Return the [X, Y] coordinate for the center point of the cell that contains the specified text.  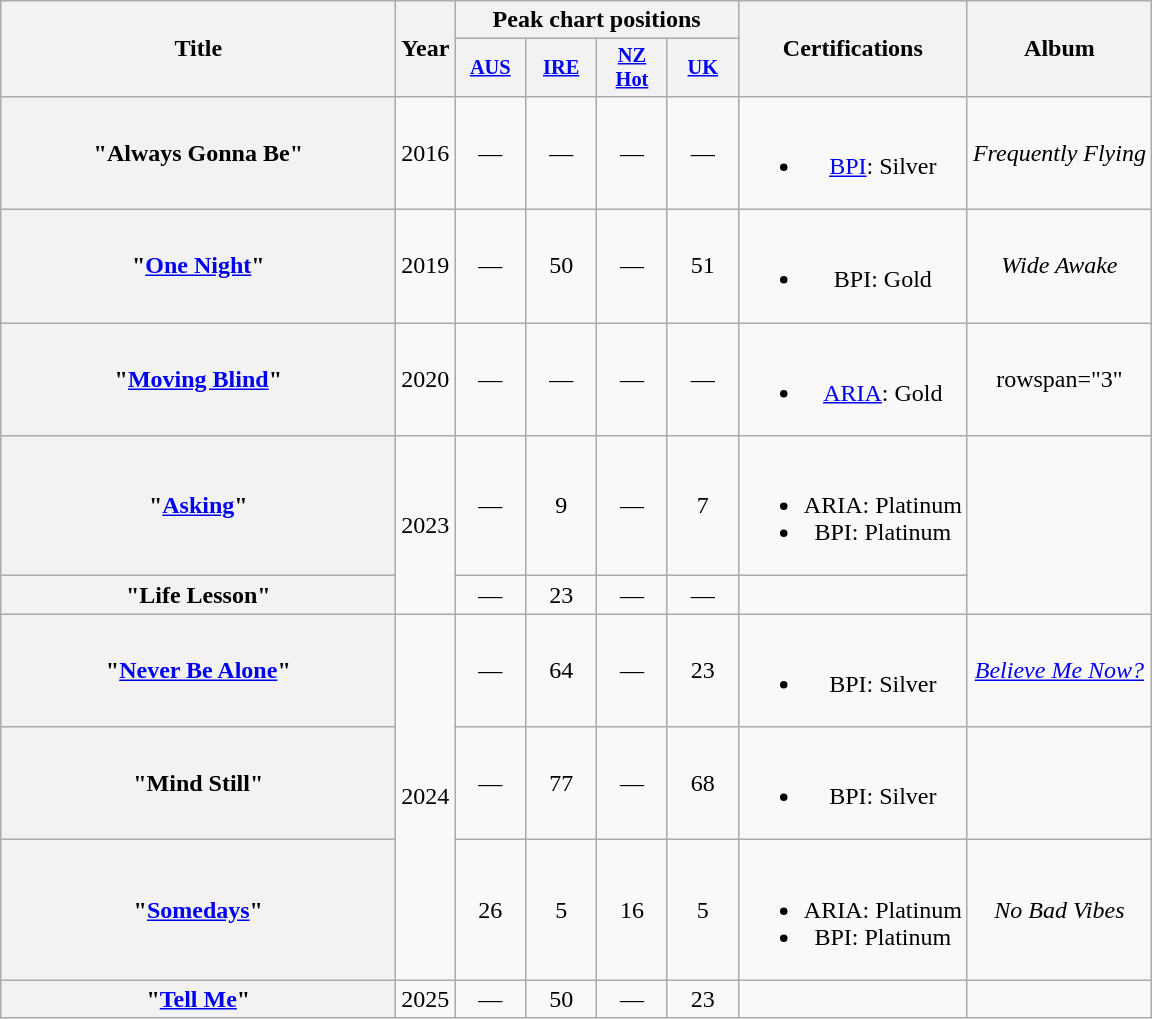
"Always Gonna Be" [198, 152]
"One Night" [198, 266]
26 [490, 910]
AUS [490, 68]
Peak chart positions [596, 20]
2020 [426, 380]
2019 [426, 266]
Frequently Flying [1059, 152]
BPI: Gold [852, 266]
"Tell Me" [198, 999]
"Somedays" [198, 910]
NZHot [632, 68]
UK [702, 68]
2024 [426, 797]
2016 [426, 152]
16 [632, 910]
Title [198, 49]
Wide Awake [1059, 266]
77 [562, 784]
"Moving Blind" [198, 380]
7 [702, 506]
Album [1059, 49]
9 [562, 506]
2023 [426, 525]
"Asking" [198, 506]
"Never Be Alone" [198, 670]
"Life Lesson" [198, 595]
51 [702, 266]
Believe Me Now? [1059, 670]
"Mind Still" [198, 784]
Year [426, 49]
ARIA: Gold [852, 380]
rowspan="3" [1059, 380]
68 [702, 784]
IRE [562, 68]
No Bad Vibes [1059, 910]
64 [562, 670]
Certifications [852, 49]
2025 [426, 999]
